Find where the given text appears and provide that cell's center as [x, y] coordinate. 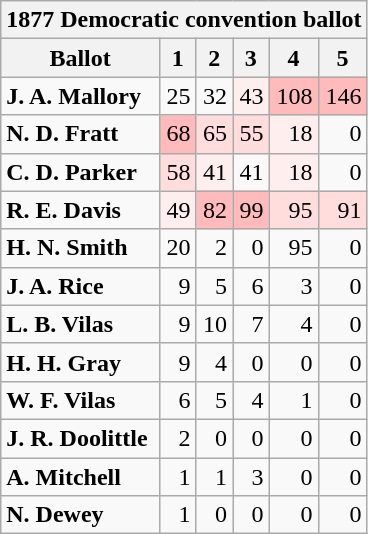
65 [214, 134]
91 [342, 210]
J. R. Doolittle [80, 438]
H. H. Gray [80, 362]
N. D. Fratt [80, 134]
108 [294, 96]
68 [178, 134]
R. E. Davis [80, 210]
32 [214, 96]
55 [250, 134]
20 [178, 248]
99 [250, 210]
H. N. Smith [80, 248]
58 [178, 172]
49 [178, 210]
Ballot [80, 58]
7 [250, 324]
L. B. Vilas [80, 324]
J. A. Rice [80, 286]
J. A. Mallory [80, 96]
W. F. Vilas [80, 400]
43 [250, 96]
82 [214, 210]
25 [178, 96]
C. D. Parker [80, 172]
146 [342, 96]
N. Dewey [80, 515]
A. Mitchell [80, 477]
1877 Democratic convention ballot [184, 20]
10 [214, 324]
